Pinpoint the cell where the given text exists, returning its (X, Y) midpoint coordinate. 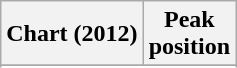
Chart (2012) (72, 34)
Peakposition (189, 34)
